Capture the cell that displays the provided text and extract its [x, y] central coordinate. 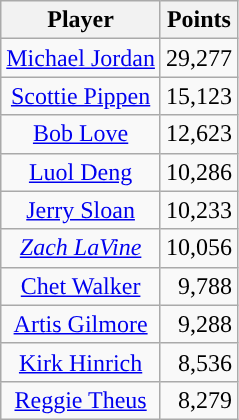
Luol Deng [81, 172]
15,123 [198, 96]
10,286 [198, 172]
Reggie Theus [81, 400]
9,788 [198, 286]
Artis Gilmore [81, 324]
8,279 [198, 400]
9,288 [198, 324]
12,623 [198, 134]
29,277 [198, 58]
10,056 [198, 248]
Jerry Sloan [81, 210]
10,233 [198, 210]
Bob Love [81, 134]
Zach LaVine [81, 248]
Player [81, 20]
Kirk Hinrich [81, 362]
Chet Walker [81, 286]
Points [198, 20]
8,536 [198, 362]
Scottie Pippen [81, 96]
Michael Jordan [81, 58]
